Provide the [x, y] coordinate of the cell's center where the given text is located.  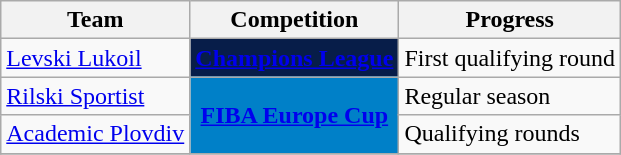
Team [96, 20]
Regular season [510, 96]
Academic Plovdiv [96, 134]
Qualifying rounds [510, 134]
Competition [294, 20]
First qualifying round [510, 58]
Progress [510, 20]
FIBA Europe Cup [294, 115]
Rilski Sportist [96, 96]
Levski Lukoil [96, 58]
Champions League [294, 58]
